Determine the [X, Y] coordinate at the center of the cell enclosing the given text.  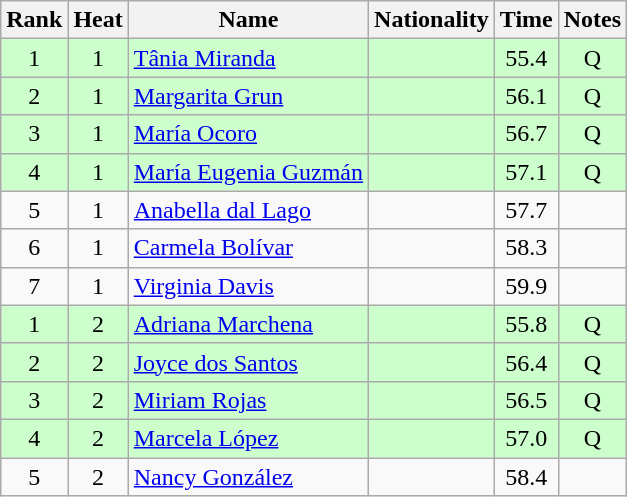
María Ocoro [248, 134]
55.8 [526, 324]
Joyce dos Santos [248, 362]
57.0 [526, 438]
56.4 [526, 362]
57.7 [526, 210]
Nationality [432, 20]
Rank [34, 20]
58.3 [526, 248]
56.7 [526, 134]
Miriam Rojas [248, 400]
56.5 [526, 400]
Nancy González [248, 477]
Name [248, 20]
María Eugenia Guzmán [248, 172]
7 [34, 286]
Time [526, 20]
Adriana Marchena [248, 324]
Virginia Davis [248, 286]
55.4 [526, 58]
57.1 [526, 172]
Margarita Grun [248, 96]
Heat [98, 20]
6 [34, 248]
Anabella dal Lago [248, 210]
Tânia Miranda [248, 58]
56.1 [526, 96]
Notes [592, 20]
58.4 [526, 477]
Carmela Bolívar [248, 248]
Marcela López [248, 438]
59.9 [526, 286]
